For the text-containing cell, return its midpoint in [X, Y] coordinate format. 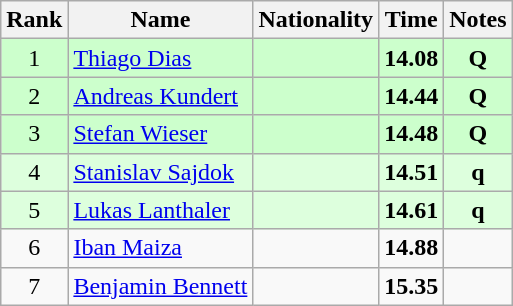
Stefan Wieser [160, 134]
Benjamin Bennett [160, 286]
Name [160, 20]
Andreas Kundert [160, 96]
5 [34, 210]
Notes [478, 20]
Time [412, 20]
6 [34, 248]
14.44 [412, 96]
14.61 [412, 210]
1 [34, 58]
Lukas Lanthaler [160, 210]
14.51 [412, 172]
Thiago Dias [160, 58]
Nationality [316, 20]
14.08 [412, 58]
2 [34, 96]
15.35 [412, 286]
Rank [34, 20]
7 [34, 286]
14.48 [412, 134]
Iban Maiza [160, 248]
4 [34, 172]
3 [34, 134]
14.88 [412, 248]
Stanislav Sajdok [160, 172]
